Provide the (X, Y) coordinate of the cell's center where the given text is located.  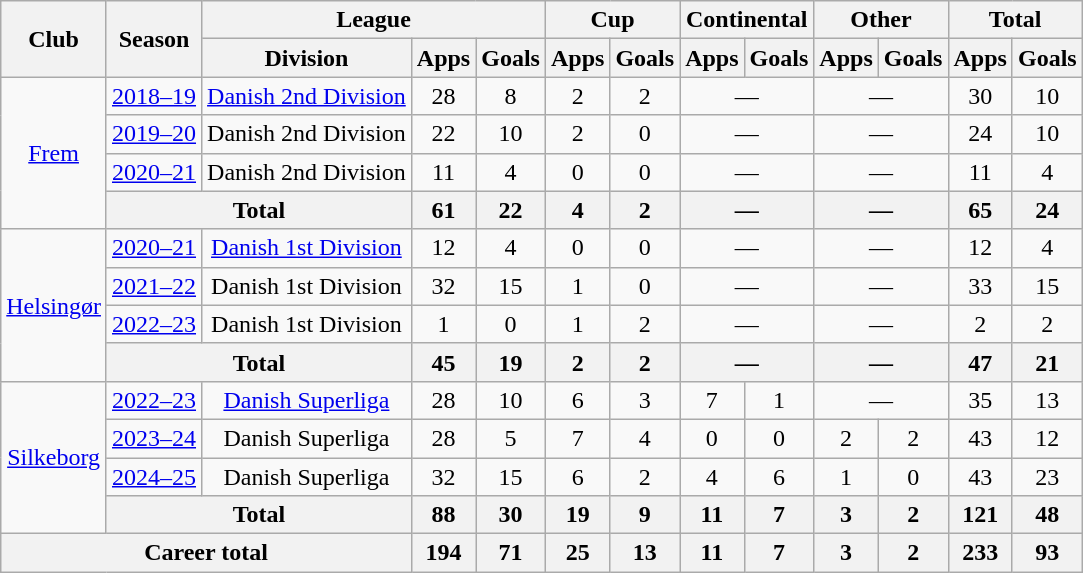
61 (443, 210)
Cup (612, 20)
23 (1047, 477)
League (374, 20)
Continental (747, 20)
Division (307, 58)
21 (1047, 362)
Silkeborg (54, 457)
2024–25 (154, 477)
33 (980, 286)
2023–24 (154, 438)
65 (980, 210)
2018–19 (154, 96)
Season (154, 39)
8 (511, 96)
9 (645, 515)
Helsingør (54, 305)
48 (1047, 515)
194 (443, 553)
25 (577, 553)
88 (443, 515)
47 (980, 362)
93 (1047, 553)
Other (881, 20)
2019–20 (154, 134)
45 (443, 362)
35 (980, 400)
233 (980, 553)
Career total (206, 553)
71 (511, 553)
Club (54, 39)
Frem (54, 153)
5 (511, 438)
121 (980, 515)
2021–22 (154, 286)
